From the cell containing the given text, extract its center point as [x, y] coordinate. 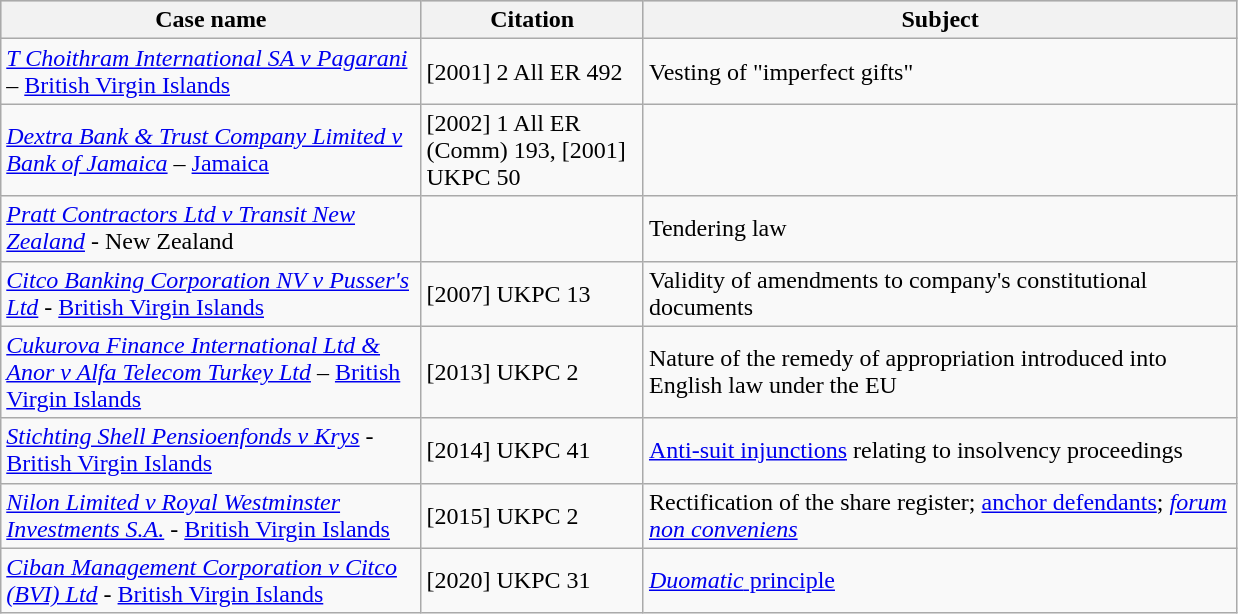
Rectification of the share register; anchor defendants; forum non conveniens [940, 516]
[2020] UKPC 31 [532, 580]
Ciban Management Corporation v Citco (BVI) Ltd - British Virgin Islands [211, 580]
Cukurova Finance International Ltd & Anor v Alfa Telecom Turkey Ltd – British Virgin Islands [211, 372]
Duomatic principle [940, 580]
Dextra Bank & Trust Company Limited v Bank of Jamaica – Jamaica [211, 150]
[2001] 2 All ER 492 [532, 72]
T Choithram International SA v Pagarani – British Virgin Islands [211, 72]
Nature of the remedy of appropriation introduced into English law under the EU [940, 372]
Stichting Shell Pensioenfonds v Krys - British Virgin Islands [211, 450]
[2002] 1 All ER (Comm) 193, [2001] UKPC 50 [532, 150]
Anti-suit injunctions relating to insolvency proceedings [940, 450]
Case name [211, 20]
Subject [940, 20]
Pratt Contractors Ltd v Transit New Zealand - New Zealand [211, 228]
[2007] UKPC 13 [532, 294]
Tendering law [940, 228]
[2015] UKPC 2 [532, 516]
[2013] UKPC 2 [532, 372]
Citation [532, 20]
[2014] UKPC 41 [532, 450]
Validity of amendments to company's constitutional documents [940, 294]
Vesting of "imperfect gifts" [940, 72]
Nilon Limited v Royal Westminster Investments S.A. - British Virgin Islands [211, 516]
Citco Banking Corporation NV v Pusser's Ltd - British Virgin Islands [211, 294]
